Determine the [x, y] coordinate at the center of the cell enclosing the given text.  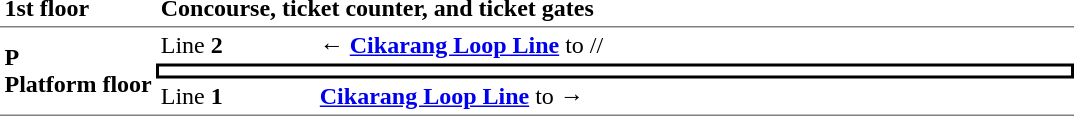
PPlatform floor [78, 71]
Line 1 [236, 97]
← Cikarang Loop Line to // [694, 45]
Cikarang Loop Line to → [694, 97]
Line 2 [236, 45]
